Return the [x, y] coordinate for the center point of the cell that contains the specified text.  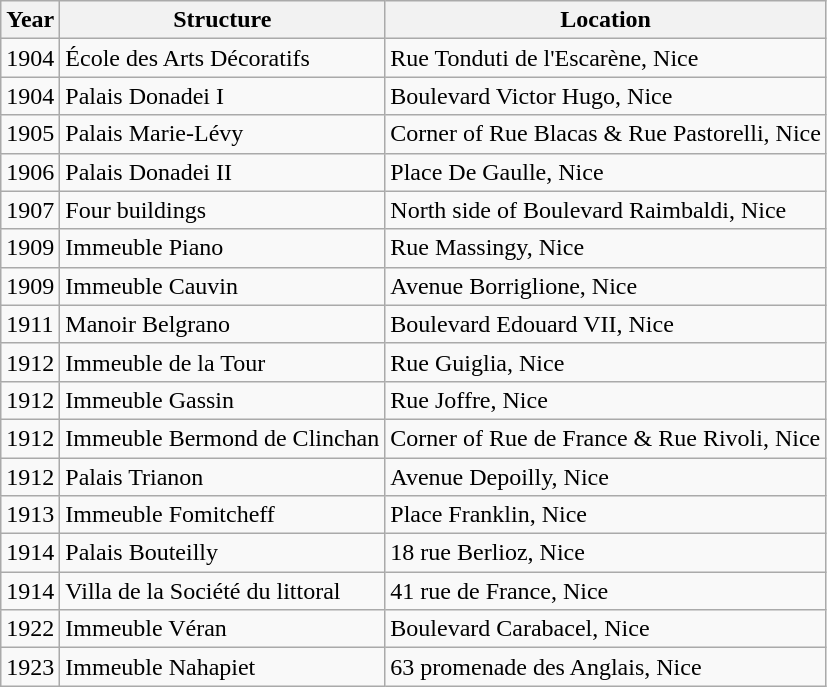
Immeuble Bermond de Clinchan [222, 438]
1922 [30, 629]
Immeuble de la Tour [222, 362]
North side of Boulevard Raimbaldi, Nice [606, 210]
1913 [30, 515]
63 promenade des Anglais, Nice [606, 667]
Rue Guiglia, Nice [606, 362]
1907 [30, 210]
Manoir Belgrano [222, 324]
Palais Donadei II [222, 172]
41 rue de France, Nice [606, 591]
Corner of Rue Blacas & Rue Pastorelli, Nice [606, 134]
1923 [30, 667]
Palais Trianon [222, 477]
Avenue Borriglione, Nice [606, 286]
Four buildings [222, 210]
Year [30, 20]
1911 [30, 324]
Boulevard Victor Hugo, Nice [606, 96]
Boulevard Carabacel, Nice [606, 629]
Rue Massingy, Nice [606, 248]
Place Franklin, Nice [606, 515]
Immeuble Nahapiet [222, 667]
Immeuble Fomitcheff [222, 515]
Rue Joffre, Nice [606, 400]
Palais Donadei I [222, 96]
Boulevard Edouard VII, Nice [606, 324]
18 rue Berlioz, Nice [606, 553]
Location [606, 20]
Immeuble Véran [222, 629]
Palais Marie-Lévy [222, 134]
Immeuble Piano [222, 248]
Avenue Depoilly, Nice [606, 477]
Place De Gaulle, Nice [606, 172]
Immeuble Cauvin [222, 286]
Villa de la Société du littoral [222, 591]
Rue Tonduti de l'Escarène, Nice [606, 58]
Immeuble Gassin [222, 400]
1906 [30, 172]
Corner of Rue de France & Rue Rivoli, Nice [606, 438]
Structure [222, 20]
Palais Bouteilly [222, 553]
1905 [30, 134]
École des Arts Décoratifs [222, 58]
